Scan for the cell matching the given text and deliver its [X, Y] coordinate at center. 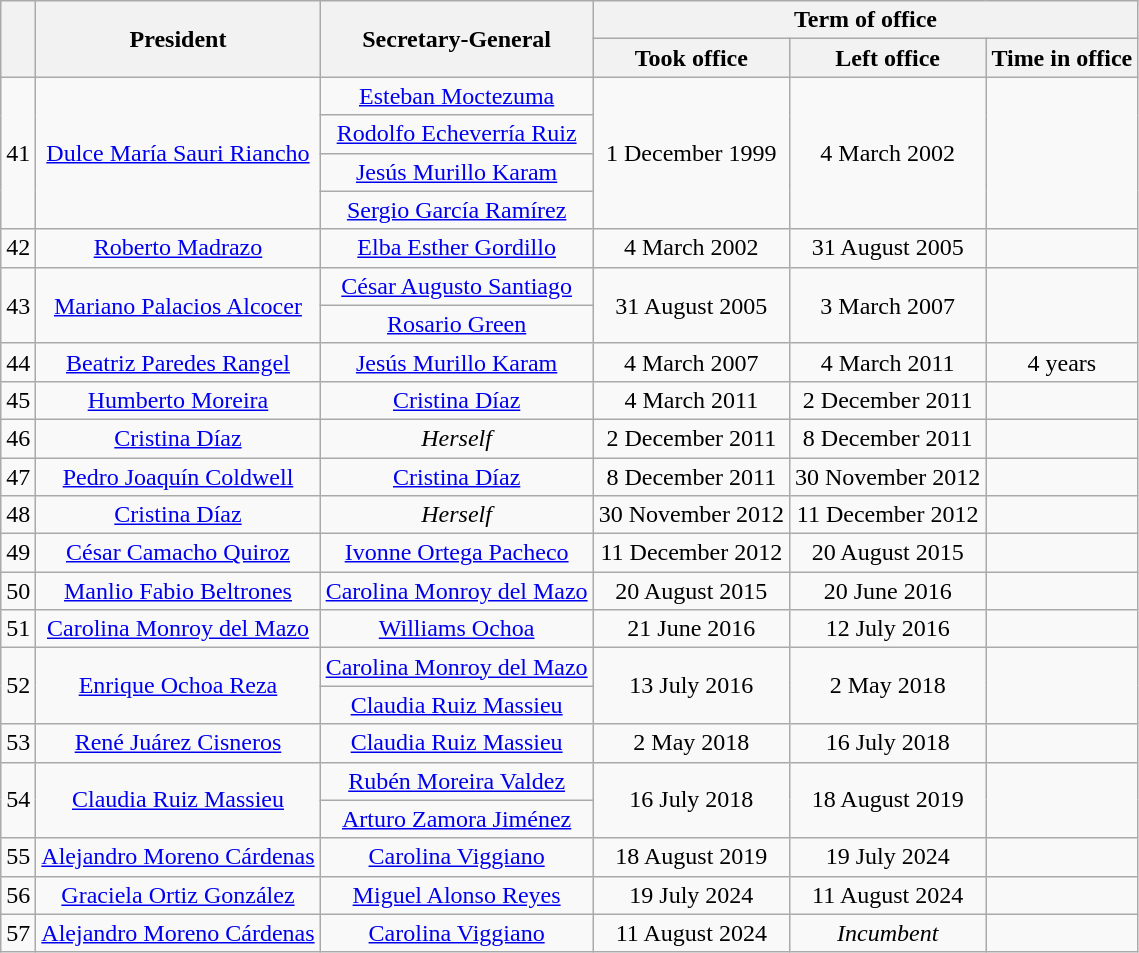
Secretary-General [456, 39]
45 [18, 400]
Dulce María Sauri Riancho [178, 153]
47 [18, 477]
Enrique Ochoa Reza [178, 686]
41 [18, 153]
54 [18, 800]
Ivonne Ortega Pacheco [456, 553]
Mariano Palacios Alcocer [178, 305]
President [178, 39]
3 March 2007 [887, 305]
44 [18, 362]
Graciela Ortiz González [178, 895]
Williams Ochoa [456, 629]
57 [18, 933]
51 [18, 629]
13 July 2016 [691, 686]
4 years [1062, 362]
Rubén Moreira Valdez [456, 781]
43 [18, 305]
Rodolfo Echeverría Ruiz [456, 134]
Miguel Alonso Reyes [456, 895]
César Augusto Santiago [456, 286]
56 [18, 895]
52 [18, 686]
1 December 1999 [691, 153]
12 July 2016 [887, 629]
Arturo Zamora Jiménez [456, 819]
René Juárez Cisneros [178, 743]
53 [18, 743]
César Camacho Quiroz [178, 553]
Time in office [1062, 58]
21 June 2016 [691, 629]
Sergio García Ramírez [456, 210]
42 [18, 248]
Elba Esther Gordillo [456, 248]
Humberto Moreira [178, 400]
48 [18, 515]
Manlio Fabio Beltrones [178, 591]
50 [18, 591]
Rosario Green [456, 324]
46 [18, 438]
Beatriz Paredes Rangel [178, 362]
Term of office [866, 20]
4 March 2007 [691, 362]
Esteban Moctezuma [456, 96]
Pedro Joaquín Coldwell [178, 477]
Incumbent [887, 933]
Roberto Madrazo [178, 248]
55 [18, 857]
49 [18, 553]
Took office [691, 58]
Left office [887, 58]
20 June 2016 [887, 591]
